Capture the cell that displays the provided text and extract its [X, Y] central coordinate. 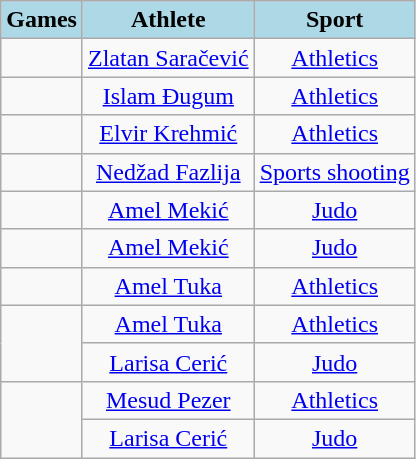
Islam Đugum [168, 96]
Sports shooting [334, 172]
Athlete [168, 20]
Elvir Krehmić [168, 134]
Games [42, 20]
Nedžad Fazlija [168, 172]
Sport [334, 20]
Zlatan Saračević [168, 58]
Mesud Pezer [168, 400]
